Pinpoint the cell where the given text exists, returning its (x, y) midpoint coordinate. 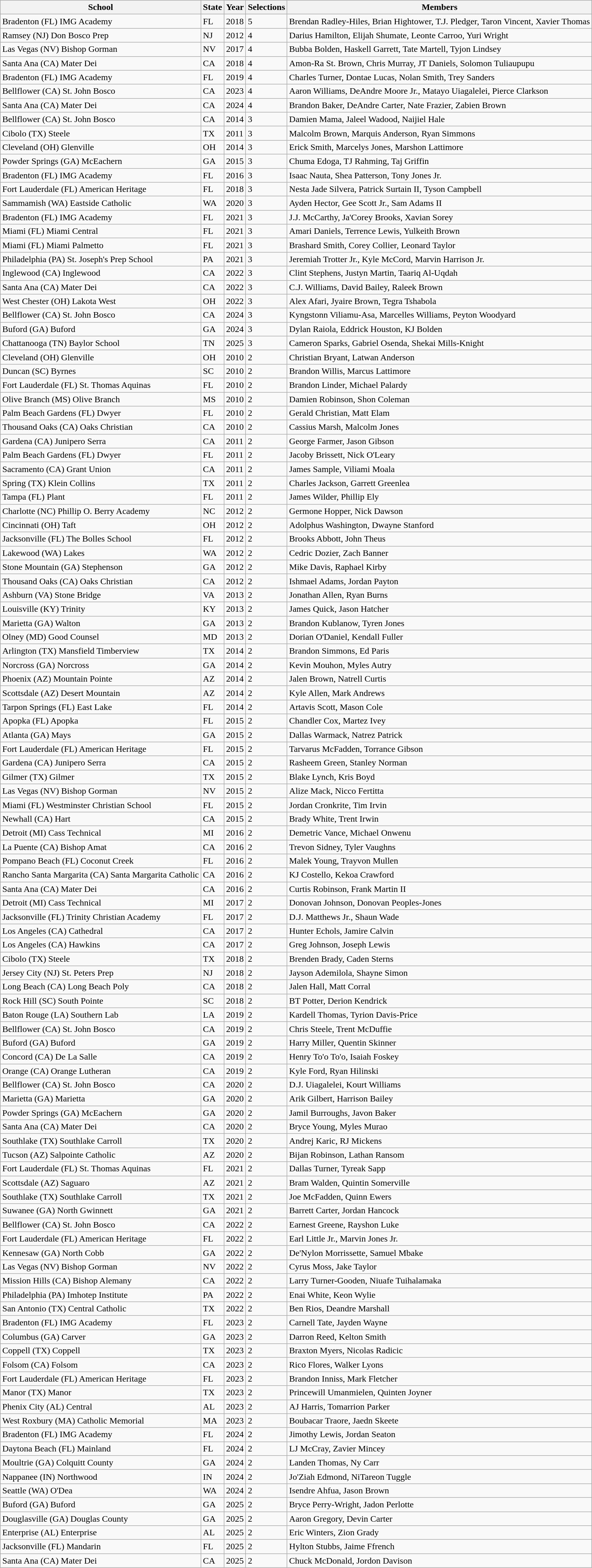
Miami (FL) Westminster Christian School (101, 805)
Donovan Johnson, Donovan Peoples-Jones (439, 903)
J.J. McCarthy, Ja'Corey Brooks, Xavian Sorey (439, 217)
Jordan Cronkrite, Tim Irvin (439, 805)
Jonathan Allen, Ryan Burns (439, 595)
Jamil Burroughs, Javon Baker (439, 1113)
Ashburn (VA) Stone Bridge (101, 595)
Ayden Hector, Gee Scott Jr., Sam Adams II (439, 203)
Cyrus Moss, Jake Taylor (439, 1267)
Rico Flores, Walker Lyons (439, 1365)
Year (235, 7)
Bryce Young, Myles Murao (439, 1127)
Philadelphia (PA) Imhotep Institute (101, 1294)
Charles Turner, Dontae Lucas, Nolan Smith, Trey Sanders (439, 77)
Dylan Raiola, Eddrick Houston, KJ Bolden (439, 329)
James Quick, Jason Hatcher (439, 609)
Erick Smith, Marcelys Jones, Marshon Lattimore (439, 147)
Marietta (GA) Marietta (101, 1099)
Brady White, Trent Irwin (439, 819)
NC (212, 511)
Kardell Thomas, Tyrion Davis-Price (439, 1015)
Bijan Robinson, Lathan Ransom (439, 1155)
Norcross (GA) Norcross (101, 665)
Malek Young, Trayvon Mullen (439, 861)
Bubba Bolden, Haskell Garrett, Tate Martell, Tyjon Lindsey (439, 49)
IN (212, 1476)
Olney (MD) Good Counsel (101, 637)
Cassius Marsh, Malcolm Jones (439, 427)
Atlanta (GA) Mays (101, 735)
Scottsdale (AZ) Desert Mountain (101, 693)
Demetric Vance, Michael Onwenu (439, 833)
Andrej Karic, RJ Mickens (439, 1141)
Inglewood (CA) Inglewood (101, 273)
Nappanee (IN) Northwood (101, 1476)
Barrett Carter, Jordan Hancock (439, 1211)
Pompano Beach (FL) Coconut Creek (101, 861)
Ben Rios, Deandre Marshall (439, 1309)
Daytona Beach (FL) Mainland (101, 1449)
Earl Little Jr., Marvin Jones Jr. (439, 1239)
Kyle Ford, Ryan Hilinski (439, 1071)
Isendre Ahfua, Jason Brown (439, 1490)
Stone Mountain (GA) Stephenson (101, 567)
Gerald Christian, Matt Elam (439, 413)
Brandon Linder, Michael Palardy (439, 385)
Jimothy Lewis, Jordan Seaton (439, 1435)
Brandon Kublanow, Tyren Jones (439, 623)
Jo'Ziah Edmond, NiTareon Tuggle (439, 1476)
Enterprise (AL) Enterprise (101, 1533)
Clint Stephens, Justyn Martin, Taariq Al-Uqdah (439, 273)
Amon-Ra St. Brown, Chris Murray, JT Daniels, Solomon Tuliaupupu (439, 63)
Artavis Scott, Mason Cole (439, 707)
Curtis Robinson, Frank Martin II (439, 889)
Bram Walden, Quintin Somerville (439, 1183)
MD (212, 637)
Olive Branch (MS) Olive Branch (101, 399)
5 (266, 21)
Lakewood (WA) Lakes (101, 553)
Jeremiah Trotter Jr., Kyle McCord, Marvin Harrison Jr. (439, 259)
KJ Costello, Kekoa Crawford (439, 875)
Jayson Ademilola, Shayne Simon (439, 973)
Princewill Umanmielen, Quinten Joyner (439, 1393)
Alex Afari, Jyaire Brown, Tegra Tshabola (439, 301)
Malcolm Brown, Marquis Anderson, Ryan Simmons (439, 133)
Dallas Warmack, Natrez Patrick (439, 735)
Christian Bryant, Latwan Anderson (439, 357)
KY (212, 609)
Charles Jackson, Garrett Greenlea (439, 483)
Arik Gilbert, Harrison Bailey (439, 1099)
Jalen Brown, Natrell Curtis (439, 679)
TN (212, 343)
VA (212, 595)
Rasheem Green, Stanley Norman (439, 763)
BT Potter, Derion Kendrick (439, 1001)
Chandler Cox, Martez Ivey (439, 721)
Phenix City (AL) Central (101, 1407)
Spring (TX) Klein Collins (101, 483)
Jacksonville (FL) Trinity Christian Academy (101, 917)
West Chester (OH) Lakota West (101, 301)
D.J. Matthews Jr., Shaun Wade (439, 917)
Cincinnati (OH) Taft (101, 525)
La Puente (CA) Bishop Amat (101, 847)
Trevon Sidney, Tyler Vaughns (439, 847)
Eric Winters, Zion Grady (439, 1533)
AJ Harris, Tomarrion Parker (439, 1407)
Arlington (TX) Mansfield Timberview (101, 651)
Bryce Perry-Wright, Jadon Perlotte (439, 1504)
Marietta (GA) Walton (101, 623)
Gilmer (TX) Gilmer (101, 777)
Aaron Gregory, Devin Carter (439, 1519)
Braxton Myers, Nicolas Radicic (439, 1351)
Seattle (WA) O'Dea (101, 1490)
Phoenix (AZ) Mountain Pointe (101, 679)
Hunter Echols, Jamire Calvin (439, 931)
Columbus (GA) Carver (101, 1337)
Isaac Nauta, Shea Patterson, Tony Jones Jr. (439, 175)
LA (212, 1015)
Tucson (AZ) Salpointe Catholic (101, 1155)
Jacksonville (FL) The Bolles School (101, 539)
Darius Hamilton, Elijah Shumate, Leonte Carroo, Yuri Wright (439, 35)
Tarpon Springs (FL) East Lake (101, 707)
LJ McCray, Zavier Mincey (439, 1449)
Jersey City (NJ) St. Peters Prep (101, 973)
Apopka (FL) Apopka (101, 721)
Jacksonville (FL) Mandarin (101, 1547)
Kennesaw (GA) North Cobb (101, 1253)
Ishmael Adams, Jordan Payton (439, 581)
Kevin Mouhon, Myles Autry (439, 665)
Earnest Greene, Rayshon Luke (439, 1225)
Landen Thomas, Ny Carr (439, 1462)
Aaron Williams, DeAndre Moore Jr., Matayo Uiagalelei, Pierce Clarkson (439, 91)
Coppell (TX) Coppell (101, 1351)
Larry Turner-Gooden, Niuafe Tuihalamaka (439, 1281)
MA (212, 1421)
Brashard Smith, Corey Collier, Leonard Taylor (439, 245)
Tampa (FL) Plant (101, 497)
Chris Steele, Trent McDuffie (439, 1029)
MS (212, 399)
Orange (CA) Orange Lutheran (101, 1071)
Miami (FL) Miami Central (101, 231)
West Roxbury (MA) Catholic Memorial (101, 1421)
Duncan (SC) Byrnes (101, 371)
James Sample, Viliami Moala (439, 469)
Dallas Turner, Tyreak Sapp (439, 1169)
Louisville (KY) Trinity (101, 609)
Mike Davis, Raphael Kirby (439, 567)
School (101, 7)
Nesta Jade Silvera, Patrick Surtain II, Tyson Campbell (439, 189)
Cedric Dozier, Zach Banner (439, 553)
Harry Miller, Quentin Skinner (439, 1043)
Brendan Radley-Hiles, Brian Hightower, T.J. Pledger, Taron Vincent, Xavier Thomas (439, 21)
Folsom (CA) Folsom (101, 1365)
Dorian O'Daniel, Kendall Fuller (439, 637)
Concord (CA) De La Salle (101, 1057)
Members (439, 7)
Damien Robinson, Shon Coleman (439, 399)
Kyle Allen, Mark Andrews (439, 693)
Miami (FL) Miami Palmetto (101, 245)
De'Nylon Morrissette, Samuel Mbake (439, 1253)
Darron Reed, Kelton Smith (439, 1337)
Kyngstonn Viliamu-Asa, Marcelles Williams, Peyton Woodyard (439, 315)
Alize Mack, Nicco Fertitta (439, 791)
Douglasville (GA) Douglas County (101, 1519)
Tarvarus McFadden, Torrance Gibson (439, 749)
Scottsdale (AZ) Saguaro (101, 1183)
Baton Rouge (LA) Southern Lab (101, 1015)
Adolphus Washington, Dwayne Stanford (439, 525)
Cameron Sparks, Gabriel Osenda, Shekai Mills-Knight (439, 343)
Carnell Tate, Jayden Wayne (439, 1323)
Rock Hill (SC) South Pointe (101, 1001)
State (212, 7)
Selections (266, 7)
Hylton Stubbs, Jaime Ffrench (439, 1547)
Brandon Willis, Marcus Lattimore (439, 371)
Moultrie (GA) Colquitt County (101, 1462)
Amari Daniels, Terrence Lewis, Yulkeith Brown (439, 231)
Henry To'o To'o, Isaiah Foskey (439, 1057)
Jalen Hall, Matt Corral (439, 987)
Mission Hills (CA) Bishop Alemany (101, 1281)
Chuma Edoga, TJ Rahming, Taj Griffin (439, 161)
Chattanooga (TN) Baylor School (101, 343)
Long Beach (CA) Long Beach Poly (101, 987)
Los Angeles (CA) Hawkins (101, 945)
Rancho Santa Margarita (CA) Santa Margarita Catholic (101, 875)
Damien Mama, Jaleel Wadood, Naijiel Hale (439, 119)
Enai White, Keon Wylie (439, 1294)
Sammamish (WA) Eastside Catholic (101, 203)
Brandon Simmons, Ed Paris (439, 651)
Manor (TX) Manor (101, 1393)
Chuck McDonald, Jordon Davison (439, 1561)
Brooks Abbott, John Theus (439, 539)
Joe McFadden, Quinn Ewers (439, 1197)
Jacoby Brissett, Nick O'Leary (439, 455)
C.J. Williams, David Bailey, Raleek Brown (439, 287)
Boubacar Traore, Jaedn Skeete (439, 1421)
San Antonio (TX) Central Catholic (101, 1309)
Los Angeles (CA) Cathedral (101, 931)
Brandon Inniss, Mark Fletcher (439, 1379)
George Farmer, Jason Gibson (439, 441)
James Wilder, Phillip Ely (439, 497)
Sacramento (CA) Grant Union (101, 469)
Germone Hopper, Nick Dawson (439, 511)
D.J. Uiagalelei, Kourt Williams (439, 1085)
Philadelphia (PA) St. Joseph's Prep School (101, 259)
Greg Johnson, Joseph Lewis (439, 945)
Brandon Baker, DeAndre Carter, Nate Frazier, Zabien Brown (439, 105)
Blake Lynch, Kris Boyd (439, 777)
Charlotte (NC) Phillip O. Berry Academy (101, 511)
Ramsey (NJ) Don Bosco Prep (101, 35)
Suwanee (GA) North Gwinnett (101, 1211)
Brenden Brady, Caden Sterns (439, 959)
Newhall (CA) Hart (101, 819)
